Extract the (X, Y) coordinate from the center of the cell holding the provided text.  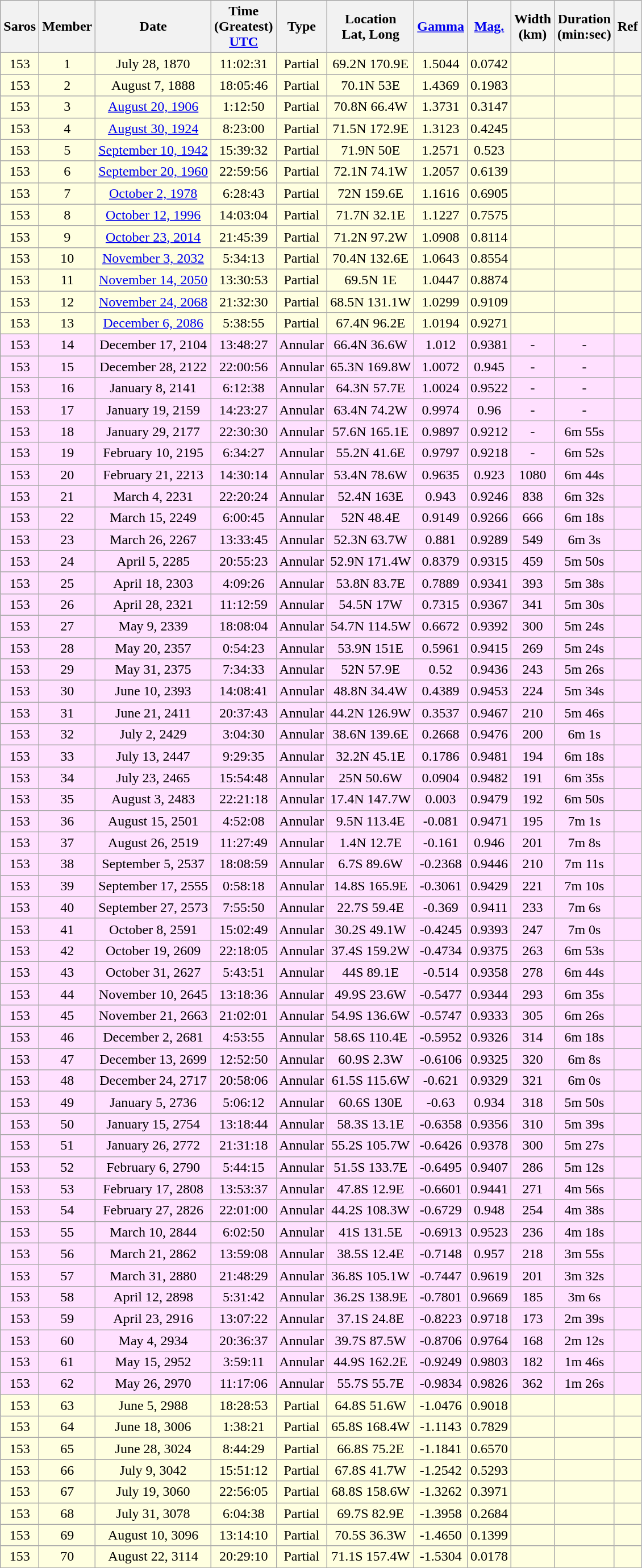
4:53:55 (243, 1038)
15:51:12 (243, 1470)
32 (67, 735)
67 (67, 1492)
1.0643 (441, 258)
5:44:15 (243, 1167)
182 (533, 1362)
October 8, 2591 (153, 929)
May 26, 2970 (153, 1384)
18:05:46 (243, 85)
54 (67, 1210)
5m 39s (585, 1124)
June 18, 3006 (153, 1427)
-0.369 (441, 907)
5m 38s (585, 583)
-0.9249 (441, 1362)
64.3N 57.7E (370, 388)
63 (67, 1405)
0.0178 (489, 1557)
6:04:38 (243, 1513)
33 (67, 756)
March 21, 2862 (153, 1254)
0.9381 (489, 345)
-0.161 (441, 843)
0.6672 (441, 626)
0.9344 (489, 994)
0.7315 (441, 604)
22:30:30 (243, 432)
14.8S 165.9E (370, 886)
0.9375 (489, 951)
0.9392 (489, 626)
69.5N 1E (370, 280)
0.3971 (489, 1492)
49 (67, 1102)
0.9411 (489, 907)
7m 10s (585, 886)
0.9619 (489, 1275)
28 (67, 648)
0.8874 (489, 280)
6m 50s (585, 799)
July 31, 3078 (153, 1513)
0.9393 (489, 929)
0.9481 (489, 756)
January 8, 2141 (153, 388)
1.2571 (441, 150)
71.7N 32.1E (370, 215)
1.3731 (441, 107)
0.881 (441, 540)
June 28, 3024 (153, 1449)
September 17, 2555 (153, 886)
54.7N 114.5W (370, 626)
0.4389 (441, 691)
224 (533, 691)
0.9333 (489, 1016)
55.7S 55.7E (370, 1384)
5m 46s (585, 713)
247 (533, 929)
14:08:41 (243, 691)
393 (533, 583)
5m 26s (585, 670)
LocationLat, Long (370, 27)
6m 53s (585, 951)
52N 57.9E (370, 670)
12 (67, 302)
0.2668 (441, 735)
February 21, 2213 (153, 475)
26 (67, 604)
0.96 (489, 410)
-0.6913 (441, 1232)
0.2684 (489, 1513)
6m 0s (585, 1081)
66.4N 36.6W (370, 345)
August 30, 1924 (153, 128)
15:02:49 (243, 929)
11:12:59 (243, 604)
21:02:01 (243, 1016)
1.0072 (441, 367)
0.9471 (489, 821)
November 21, 2663 (153, 1016)
0.7575 (489, 215)
18:08:04 (243, 626)
-0.7801 (441, 1297)
5:06:12 (243, 1102)
13:33:45 (243, 540)
August 20, 1906 (153, 107)
0.9407 (489, 1167)
38.5S 12.4E (370, 1254)
22:00:56 (243, 367)
0.9367 (489, 604)
0.8554 (489, 258)
286 (533, 1167)
38.6N 139.6E (370, 735)
6m 55s (585, 432)
6:34:27 (243, 453)
44 (67, 994)
July 2, 2429 (153, 735)
459 (533, 561)
13 (67, 323)
64.8S 51.6W (370, 1405)
0.943 (441, 496)
65.3N 169.8W (370, 367)
0.9212 (489, 432)
40 (67, 907)
13:18:36 (243, 994)
314 (533, 1038)
4:52:08 (243, 821)
4 (67, 128)
30 (67, 691)
11:02:31 (243, 64)
52.4N 163E (370, 496)
6:02:50 (243, 1232)
17 (67, 410)
April 5, 2285 (153, 561)
March 4, 2231 (153, 496)
4m 18s (585, 1232)
53 (67, 1189)
168 (533, 1340)
25 (67, 583)
52.9N 171.4W (370, 561)
October 2, 1978 (153, 193)
August 26, 2519 (153, 843)
13:30:53 (243, 280)
3 (67, 107)
December 17, 2104 (153, 345)
55 (67, 1232)
38 (67, 864)
0.9453 (489, 691)
6.7S 89.6W (370, 864)
August 7, 1888 (153, 85)
22:18:05 (243, 951)
July 28, 1870 (153, 64)
22:56:05 (243, 1492)
May 4, 2934 (153, 1340)
24 (67, 561)
5m 12s (585, 1167)
0.9378 (489, 1146)
5:34:13 (243, 258)
70.5S 36.3W (370, 1535)
February 6, 2790 (153, 1167)
362 (533, 1384)
6:28:43 (243, 193)
0.9764 (489, 1340)
15:54:48 (243, 778)
August 3, 2483 (153, 799)
1.1616 (441, 193)
3m 32s (585, 1275)
48 (67, 1081)
173 (533, 1318)
-1.0476 (441, 1405)
36.2S 138.9E (370, 1297)
320 (533, 1059)
-0.5952 (441, 1038)
666 (533, 518)
66.8S 75.2E (370, 1449)
0.7889 (441, 583)
0.52 (441, 670)
32.2N 45.1E (370, 756)
June 21, 2411 (153, 713)
44.2N 126.9W (370, 713)
22:21:18 (243, 799)
41S 131.5E (370, 1232)
14:03:04 (243, 215)
August 15, 2501 (153, 821)
51 (67, 1146)
5:43:51 (243, 972)
1.0194 (441, 323)
69.7S 82.9E (370, 1513)
-0.8223 (441, 1318)
12:52:50 (243, 1059)
0.5293 (489, 1470)
0.4245 (489, 128)
233 (533, 907)
42 (67, 951)
2m 39s (585, 1318)
July 23, 2465 (153, 778)
5m 34s (585, 691)
21 (67, 496)
-1.5304 (441, 1557)
-0.2368 (441, 864)
52N 48.4E (370, 518)
September 27, 2573 (153, 907)
6:00:45 (243, 518)
December 24, 2717 (153, 1081)
278 (533, 972)
0.923 (489, 475)
68.8S 158.6W (370, 1492)
31 (67, 713)
17.4N 147.7W (370, 799)
0.9415 (489, 648)
-0.514 (441, 972)
-0.5477 (441, 994)
310 (533, 1124)
13:53:37 (243, 1189)
218 (533, 1254)
549 (533, 540)
305 (533, 1016)
3:59:11 (243, 1362)
341 (533, 604)
3m 55s (585, 1254)
53.4N 78.6W (370, 475)
January 5, 2736 (153, 1102)
64 (67, 1427)
1m 26s (585, 1384)
70.4N 132.6E (370, 258)
60.6S 130E (370, 1102)
70.1N 53E (370, 85)
0.9523 (489, 1232)
23 (67, 540)
0.9358 (489, 972)
-0.6426 (441, 1146)
16 (67, 388)
9:29:35 (243, 756)
0.9289 (489, 540)
46 (67, 1038)
58 (67, 1297)
November 24, 2068 (153, 302)
-0.4245 (441, 929)
October 19, 2609 (153, 951)
195 (533, 821)
7m 0s (585, 929)
293 (533, 994)
July 13, 2447 (153, 756)
25N 50.6W (370, 778)
November 14, 2050 (153, 280)
September 10, 1942 (153, 150)
-0.621 (441, 1081)
October 31, 2627 (153, 972)
November 3, 2032 (153, 258)
191 (533, 778)
1 (67, 64)
Saros (20, 27)
13:59:08 (243, 1254)
0.6905 (489, 193)
9 (67, 237)
5:38:55 (243, 323)
0.6570 (489, 1449)
57.6N 165.1E (370, 432)
0.934 (489, 1102)
0.9218 (489, 453)
0.9974 (441, 410)
29 (67, 670)
-0.9834 (441, 1384)
Width(km) (533, 27)
0.9479 (489, 799)
4m 56s (585, 1189)
20:55:23 (243, 561)
263 (533, 951)
Time(Greatest)UTC (243, 27)
21:32:30 (243, 302)
December 13, 2699 (153, 1059)
6m 3s (585, 540)
0.9429 (489, 886)
37.1S 24.8E (370, 1318)
254 (533, 1210)
January 29, 2177 (153, 432)
53.9N 151E (370, 648)
0.9329 (489, 1081)
49.9S 23.6W (370, 994)
0.9897 (441, 432)
36 (67, 821)
0.8114 (489, 237)
69 (67, 1535)
72N 159.6E (370, 193)
43 (67, 972)
0.0904 (441, 778)
Mag. (489, 27)
July 9, 3042 (153, 1470)
Member (67, 27)
21:31:18 (243, 1146)
61 (67, 1362)
67.4N 96.2E (370, 323)
October 12, 1996 (153, 215)
14:30:14 (243, 475)
0.003 (441, 799)
269 (533, 648)
44.9S 162.2E (370, 1362)
22.7S 59.4E (370, 907)
1080 (533, 475)
-0.8706 (441, 1340)
0.9441 (489, 1189)
-0.6358 (441, 1124)
1.1227 (441, 215)
8:44:29 (243, 1449)
2 (67, 85)
51.5S 133.7E (370, 1167)
0.9797 (441, 453)
192 (533, 799)
January 19, 2159 (153, 410)
0.1399 (489, 1535)
-0.5747 (441, 1016)
1.0447 (441, 280)
-0.3061 (441, 886)
13:14:10 (243, 1535)
5m 30s (585, 604)
236 (533, 1232)
5 (67, 150)
0.9482 (489, 778)
-0.6106 (441, 1059)
0.9476 (489, 735)
20:29:10 (243, 1557)
54.5N 17W (370, 604)
0:54:23 (243, 648)
February 27, 2826 (153, 1210)
0.9325 (489, 1059)
1.0908 (441, 237)
7m 6s (585, 907)
0.9266 (489, 518)
April 28, 2321 (153, 604)
65 (67, 1449)
-1.1143 (441, 1427)
37.4S 159.2W (370, 951)
221 (533, 886)
April 12, 2898 (153, 1297)
72.1N 74.1W (370, 172)
39.7S 87.5W (370, 1340)
20:58:06 (243, 1081)
56 (67, 1254)
0:58:18 (243, 886)
0.0742 (489, 64)
-0.63 (441, 1102)
0.9109 (489, 302)
March 15, 2249 (153, 518)
39 (67, 886)
37 (67, 843)
February 10, 2195 (153, 453)
271 (533, 1189)
0.9018 (489, 1405)
March 10, 2844 (153, 1232)
2m 12s (585, 1340)
1.012 (441, 345)
0.6139 (489, 172)
-0.7148 (441, 1254)
60 (67, 1340)
6:12:38 (243, 388)
0.9341 (489, 583)
22 (67, 518)
5:31:42 (243, 1297)
18:08:59 (243, 864)
7 (67, 193)
Type (302, 27)
54.9S 136.6W (370, 1016)
58.3S 13.1E (370, 1124)
May 20, 2357 (153, 648)
-1.3958 (441, 1513)
71.5N 172.9E (370, 128)
21:45:39 (243, 237)
December 2, 2681 (153, 1038)
47 (67, 1059)
10 (67, 258)
20 (67, 475)
20:36:37 (243, 1340)
-0.4734 (441, 951)
70 (67, 1557)
November 10, 2645 (153, 994)
-0.6601 (441, 1189)
53.8N 83.7E (370, 583)
1m 46s (585, 1362)
0.9635 (441, 475)
19 (67, 453)
June 10, 2393 (153, 691)
September 20, 1960 (153, 172)
18 (67, 432)
57 (67, 1275)
7m 8s (585, 843)
58.6S 110.4E (370, 1038)
36.8S 105.1W (370, 1275)
45 (67, 1016)
185 (533, 1297)
7:34:33 (243, 670)
63.4N 74.2W (370, 410)
0.9315 (489, 561)
34 (67, 778)
11:17:06 (243, 1384)
13:18:44 (243, 1124)
44S 89.1E (370, 972)
20:37:43 (243, 713)
61.5S 115.6W (370, 1081)
48.8N 34.4W (370, 691)
71.2N 97.2W (370, 237)
March 26, 2267 (153, 540)
0.8379 (441, 561)
-0.7447 (441, 1275)
0.9446 (489, 864)
22:20:24 (243, 496)
0.5961 (441, 648)
May 9, 2339 (153, 626)
0.9271 (489, 323)
September 5, 2537 (153, 864)
0.957 (489, 1254)
22:01:00 (243, 1210)
838 (533, 496)
-1.3262 (441, 1492)
11 (67, 280)
5m 27s (585, 1146)
8:23:00 (243, 128)
321 (533, 1081)
1:38:21 (243, 1427)
35 (67, 799)
December 28, 2122 (153, 367)
14:23:27 (243, 410)
6m 26s (585, 1016)
50 (67, 1124)
0.9246 (489, 496)
0.9826 (489, 1384)
194 (533, 756)
6m 1s (585, 735)
1.3123 (441, 128)
18:28:53 (243, 1405)
3m 6s (585, 1297)
January 15, 2754 (153, 1124)
1.0299 (441, 302)
0.3147 (489, 107)
February 17, 2808 (153, 1189)
0.9467 (489, 713)
59 (67, 1318)
62 (67, 1384)
0.9522 (489, 388)
0.9718 (489, 1318)
-1.1841 (441, 1449)
13:07:22 (243, 1318)
0.946 (489, 843)
0.9326 (489, 1038)
7:55:50 (243, 907)
0.523 (489, 150)
21:48:29 (243, 1275)
0.948 (489, 1210)
-1.4650 (441, 1535)
44.2S 108.3W (370, 1210)
0.945 (489, 367)
60.9S 2.3W (370, 1059)
243 (533, 670)
April 18, 2303 (153, 583)
1.2057 (441, 172)
0.1786 (441, 756)
1.0024 (441, 388)
1:12:50 (243, 107)
0.1983 (489, 85)
6m 52s (585, 453)
47.8S 12.9E (370, 1189)
May 31, 2375 (153, 670)
200 (533, 735)
1.4369 (441, 85)
4:09:26 (243, 583)
-0.081 (441, 821)
0.9436 (489, 670)
0.9803 (489, 1362)
22:59:56 (243, 172)
66 (67, 1470)
July 19, 3060 (153, 1492)
-1.2542 (441, 1470)
August 22, 3114 (153, 1557)
March 31, 2880 (153, 1275)
Gamma (441, 27)
55.2N 41.6E (370, 453)
6 (67, 172)
41 (67, 929)
-0.6495 (441, 1167)
68 (67, 1513)
May 15, 2952 (153, 1362)
0.7829 (489, 1427)
6m 32s (585, 496)
14 (67, 345)
3:04:30 (243, 735)
-0.6729 (441, 1210)
30.2S 49.1W (370, 929)
Duration(min:sec) (585, 27)
55.2S 105.7W (370, 1146)
0.9669 (489, 1297)
27 (67, 626)
December 6, 2086 (153, 323)
71.1S 157.4W (370, 1557)
0.9356 (489, 1124)
7m 11s (585, 864)
6m 8s (585, 1059)
1.4N 12.7E (370, 843)
Ref (627, 27)
15 (67, 367)
4m 38s (585, 1210)
October 23, 2014 (153, 237)
52 (67, 1167)
April 23, 2916 (153, 1318)
7m 1s (585, 821)
318 (533, 1102)
67.8S 41.7W (370, 1470)
January 26, 2772 (153, 1146)
71.9N 50E (370, 150)
11:27:49 (243, 843)
15:39:32 (243, 150)
1.5044 (441, 64)
August 10, 3096 (153, 1535)
0.3537 (441, 713)
June 5, 2988 (153, 1405)
69.2N 170.9E (370, 64)
70.8N 66.4W (370, 107)
68.5N 131.1W (370, 302)
8 (67, 215)
52.3N 63.7W (370, 540)
0.9149 (441, 518)
9.5N 113.4E (370, 821)
13:48:27 (243, 345)
65.8S 168.4W (370, 1427)
Date (153, 27)
